Capture the cell that displays the provided text and extract its (x, y) central coordinate. 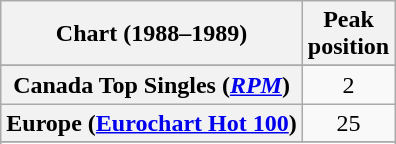
Canada Top Singles (RPM) (152, 85)
Chart (1988–1989) (152, 34)
25 (348, 123)
Peakposition (348, 34)
2 (348, 85)
Europe (Eurochart Hot 100) (152, 123)
